Return the [X, Y] coordinate for the center point of the cell that contains the specified text.  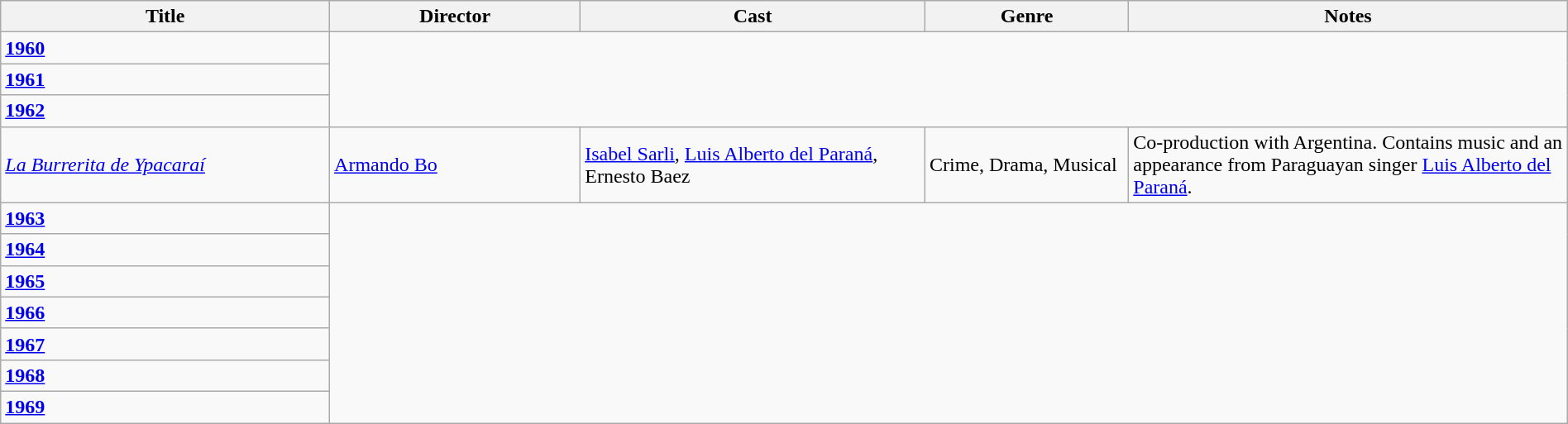
La Burrerita de Ypacaraí [165, 164]
1969 [165, 407]
Crime, Drama, Musical [1026, 164]
Isabel Sarli, Luis Alberto del Paraná, Ernesto Baez [753, 164]
1962 [165, 111]
1963 [165, 218]
Notes [1348, 17]
1964 [165, 250]
Director [455, 17]
1968 [165, 375]
1966 [165, 312]
1961 [165, 79]
Genre [1026, 17]
1965 [165, 281]
Title [165, 17]
Armando Bo [455, 164]
Cast [753, 17]
1960 [165, 48]
Co-production with Argentina. Contains music and an appearance from Paraguayan singer Luis Alberto del Paraná. [1348, 164]
1967 [165, 344]
